Scan for the cell matching the given text and deliver its (X, Y) coordinate at center. 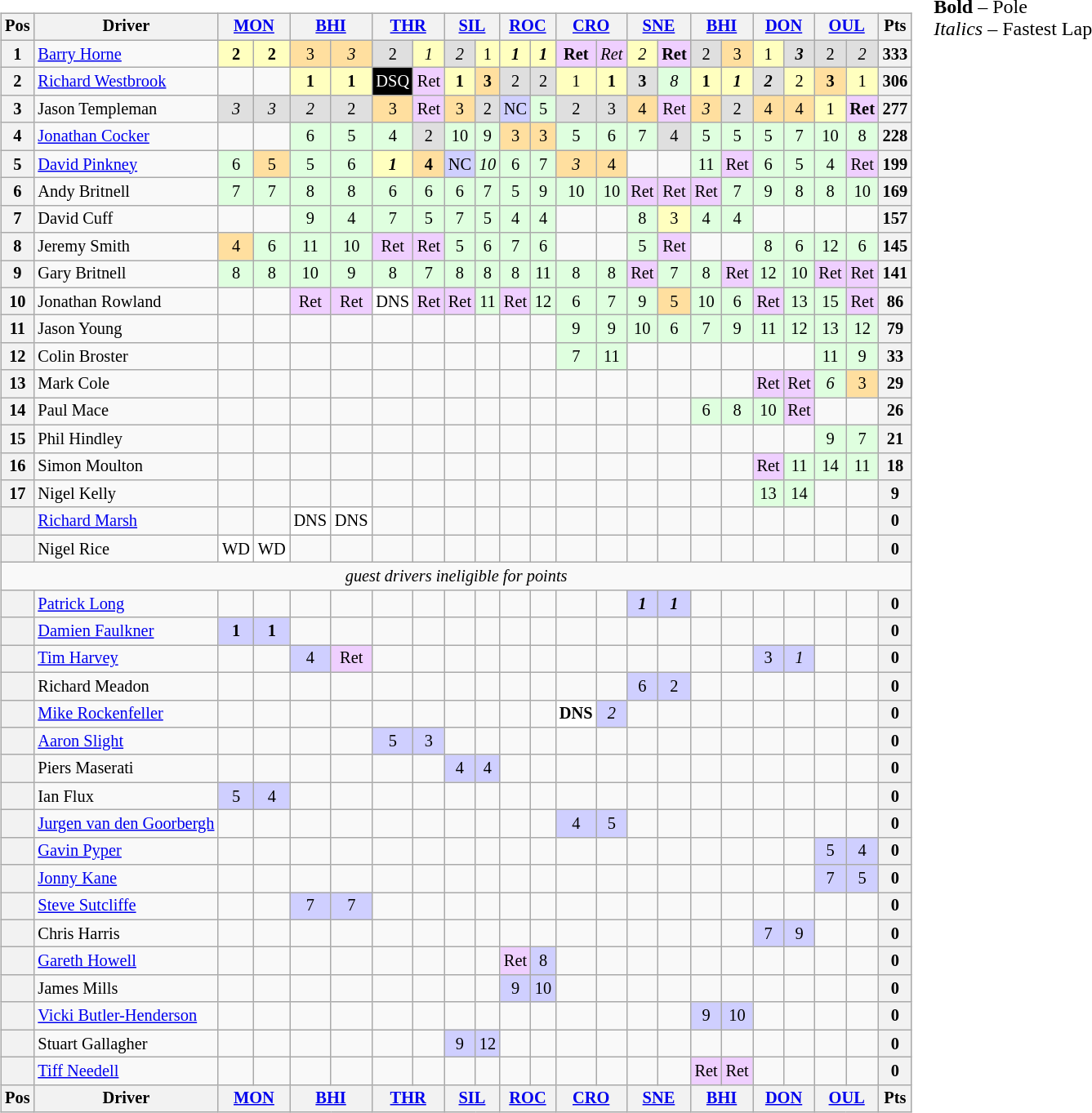
Mike Rockenfeller (126, 714)
Ian Flux (126, 796)
Paul Mace (126, 412)
Jason Templeman (126, 109)
16 (17, 466)
29 (895, 384)
Barry Horne (126, 54)
David Cuff (126, 219)
Jurgen van den Goorbergh (126, 824)
Jonathan Cocker (126, 136)
Colin Broster (126, 357)
79 (895, 329)
157 (895, 219)
141 (895, 274)
17 (17, 494)
Vicki Butler-Henderson (126, 1016)
333 (895, 54)
Jason Young (126, 329)
306 (895, 82)
277 (895, 109)
Jonny Kane (126, 879)
Richard Meadon (126, 686)
Andy Britnell (126, 192)
Damien Faulkner (126, 631)
Gavin Pyper (126, 851)
Steve Sutcliffe (126, 906)
145 (895, 247)
Gary Britnell (126, 274)
Tim Harvey (126, 659)
21 (895, 439)
169 (895, 192)
18 (895, 466)
26 (895, 412)
Tiff Needell (126, 1071)
Piers Maserati (126, 768)
33 (895, 357)
Nigel Kelly (126, 494)
Simon Moulton (126, 466)
Mark Cole (126, 384)
Gareth Howell (126, 961)
228 (895, 136)
guest drivers ineligible for points (456, 577)
DSQ (392, 82)
Nigel Rice (126, 549)
Patrick Long (126, 603)
86 (895, 301)
Phil Hindley (126, 439)
Jonathan Rowland (126, 301)
James Mills (126, 989)
Jeremy Smith (126, 247)
David Pinkney (126, 164)
Chris Harris (126, 933)
Richard Marsh (126, 521)
Aaron Slight (126, 741)
Stuart Gallagher (126, 1044)
Richard Westbrook (126, 82)
199 (895, 164)
